Pinpoint the cell where the given text exists, returning its [X, Y] midpoint coordinate. 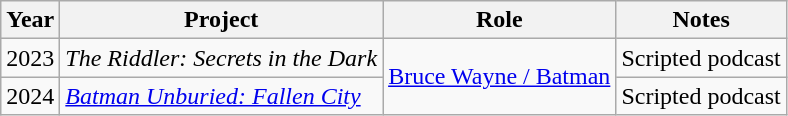
The Riddler: Secrets in the Dark [222, 58]
Project [222, 20]
2023 [30, 58]
Bruce Wayne / Batman [500, 77]
Role [500, 20]
Batman Unburied: Fallen City [222, 96]
Year [30, 20]
Notes [701, 20]
2024 [30, 96]
